Locate the cell with the specified text and output its (X, Y) center coordinate. 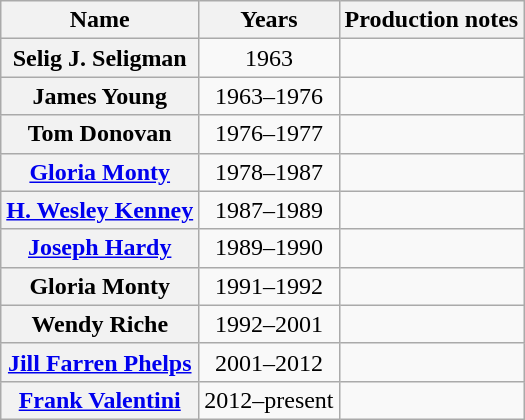
Frank Valentini (100, 400)
Selig J. Seligman (100, 58)
Joseph Hardy (100, 248)
1976–1977 (269, 134)
1991–1992 (269, 286)
1978–1987 (269, 172)
1963–1976 (269, 96)
1992–2001 (269, 324)
Jill Farren Phelps (100, 362)
Production notes (432, 20)
1963 (269, 58)
Wendy Riche (100, 324)
James Young (100, 96)
Years (269, 20)
H. Wesley Kenney (100, 210)
1989–1990 (269, 248)
2001–2012 (269, 362)
Tom Donovan (100, 134)
2012–present (269, 400)
Name (100, 20)
1987–1989 (269, 210)
